Identify which cell holds the provided text, then report its (x, y) central coordinate. 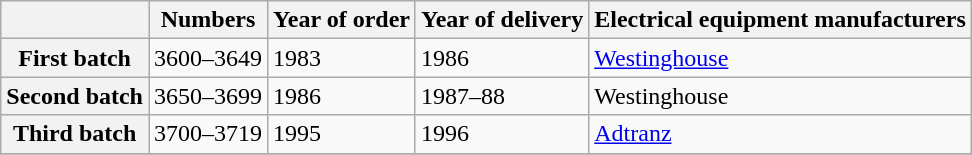
First batch (75, 58)
3700–3719 (208, 134)
1987–88 (502, 96)
Third batch (75, 134)
Year of order (342, 20)
Adtranz (780, 134)
1983 (342, 58)
1995 (342, 134)
1996 (502, 134)
3650–3699 (208, 96)
Year of delivery (502, 20)
Numbers (208, 20)
3600–3649 (208, 58)
Second batch (75, 96)
Electrical equipment manufacturers (780, 20)
